Pinpoint the cell where the given text exists, returning its [X, Y] midpoint coordinate. 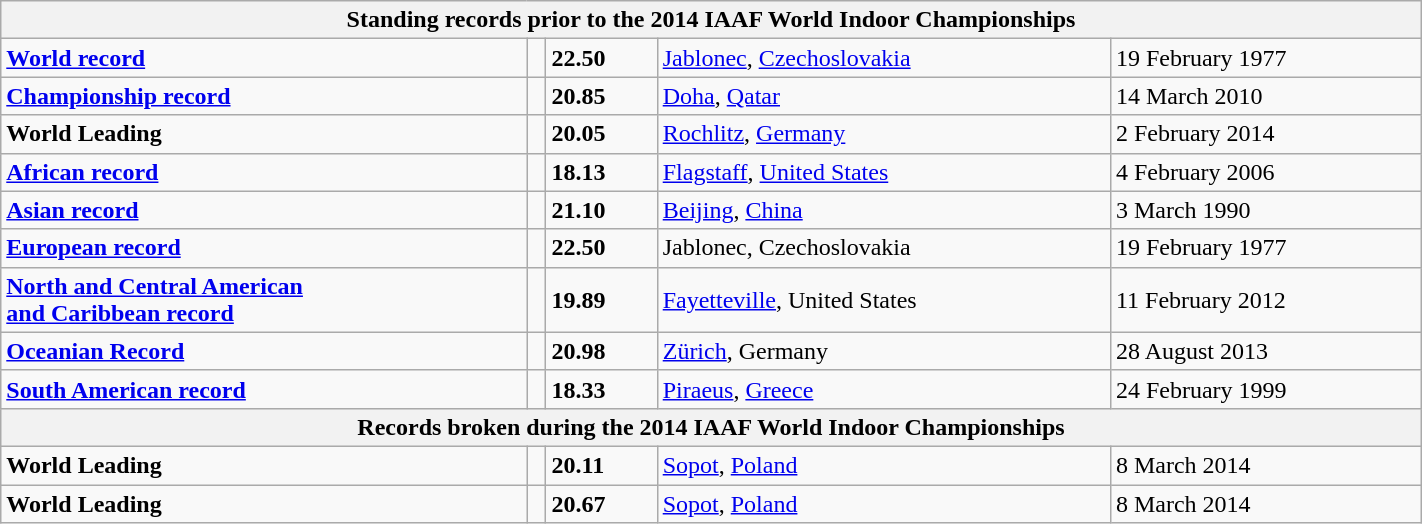
Oceanian Record [264, 351]
4 February 2006 [1266, 172]
South American record [264, 389]
Championship record [264, 96]
20.05 [602, 134]
Rochlitz, Germany [884, 134]
African record [264, 172]
20.98 [602, 351]
Standing records prior to the 2014 IAAF World Indoor Championships [711, 20]
14 March 2010 [1266, 96]
2 February 2014 [1266, 134]
18.33 [602, 389]
Records broken during the 2014 IAAF World Indoor Championships [711, 427]
Piraeus, Greece [884, 389]
21.10 [602, 210]
Doha, Qatar [884, 96]
World record [264, 58]
20.11 [602, 465]
11 February 2012 [1266, 300]
20.85 [602, 96]
20.67 [602, 503]
Fayetteville, United States [884, 300]
19.89 [602, 300]
Asian record [264, 210]
Flagstaff, United States [884, 172]
3 March 1990 [1266, 210]
European record [264, 248]
Beijing, China [884, 210]
18.13 [602, 172]
28 August 2013 [1266, 351]
North and Central American and Caribbean record [264, 300]
24 February 1999 [1266, 389]
Zürich, Germany [884, 351]
